For the text-containing cell, return its midpoint in (x, y) coordinate format. 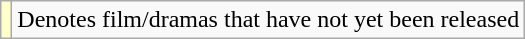
Denotes film/dramas that have not yet been released (268, 20)
